Detect which cell encompasses the target text, then output its [X, Y] center coordinate. 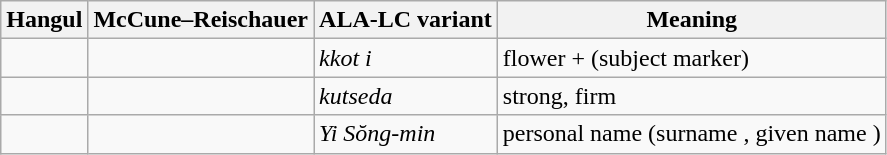
kkot i [406, 58]
strong, firm [692, 96]
ALA-LC variant [406, 20]
personal name (surname , given name ) [692, 134]
Meaning [692, 20]
kutseda [406, 96]
McCune–Reischauer [201, 20]
Yi Sŏng-min [406, 134]
Hangul [44, 20]
flower + (subject marker) [692, 58]
